Return the [x, y] coordinate for the center point of the cell that contains the specified text.  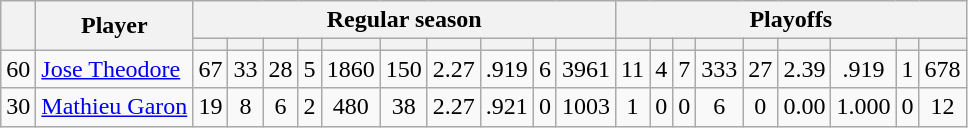
480 [350, 107]
1860 [350, 69]
1003 [586, 107]
38 [404, 107]
3961 [586, 69]
12 [942, 107]
Jose Theodore [114, 69]
7 [684, 69]
27 [760, 69]
0.00 [804, 107]
150 [404, 69]
30 [18, 107]
8 [246, 107]
333 [720, 69]
28 [280, 69]
60 [18, 69]
Playoffs [790, 20]
Player [114, 26]
.921 [506, 107]
4 [662, 69]
1.000 [864, 107]
5 [310, 69]
19 [210, 107]
678 [942, 69]
Regular season [404, 20]
67 [210, 69]
Mathieu Garon [114, 107]
11 [632, 69]
2 [310, 107]
33 [246, 69]
2.39 [804, 69]
